Provide the [X, Y] coordinate of the cell's center where the given text is located.  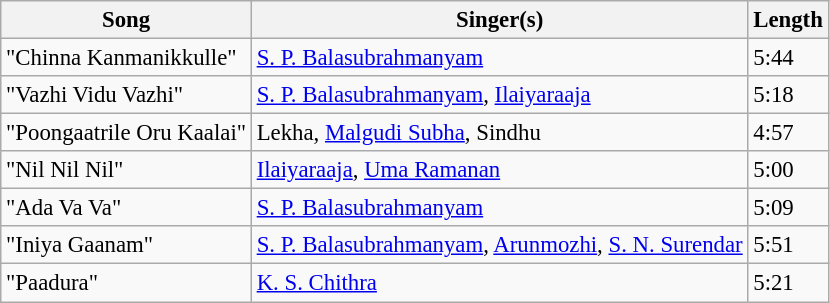
Ilaiyaraaja, Uma Ramanan [500, 170]
Singer(s) [500, 20]
"Vazhi Vidu Vazhi" [126, 95]
"Iniya Gaanam" [126, 245]
S. P. Balasubrahmanyam, Ilaiyaraaja [500, 95]
4:57 [788, 133]
"Poongaatrile Oru Kaalai" [126, 133]
S. P. Balasubrahmanyam, Arunmozhi, S. N. Surendar [500, 245]
5:18 [788, 95]
5:21 [788, 283]
K. S. Chithra [500, 283]
Song [126, 20]
5:51 [788, 245]
Length [788, 20]
5:44 [788, 58]
"Nil Nil Nil" [126, 170]
"Paadura" [126, 283]
5:00 [788, 170]
"Chinna Kanmanikkulle" [126, 58]
5:09 [788, 208]
Lekha, Malgudi Subha, Sindhu [500, 133]
"Ada Va Va" [126, 208]
